Identify which cell holds the provided text, then report its (x, y) central coordinate. 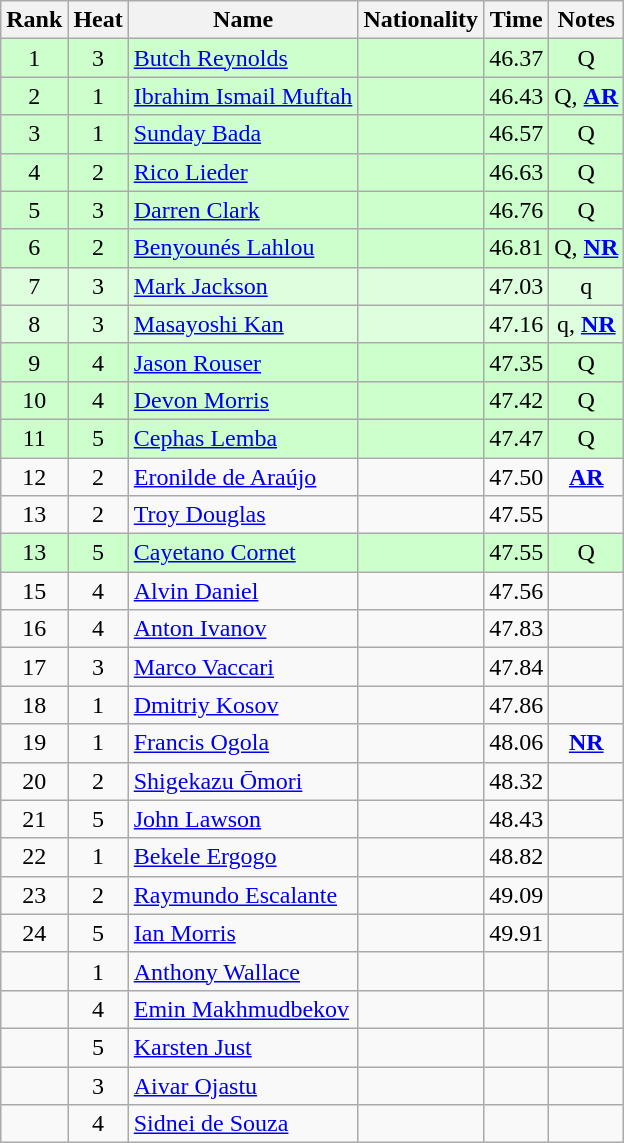
Dmitriy Kosov (243, 705)
Rank (34, 20)
18 (34, 705)
47.84 (516, 667)
49.91 (516, 933)
AR (586, 477)
23 (34, 895)
Masayoshi Kan (243, 324)
Nationality (421, 20)
6 (34, 248)
Troy Douglas (243, 515)
Anthony Wallace (243, 971)
46.63 (516, 172)
Ian Morris (243, 933)
12 (34, 477)
47.16 (516, 324)
Cephas Lemba (243, 438)
q (586, 286)
9 (34, 362)
8 (34, 324)
Notes (586, 20)
15 (34, 591)
17 (34, 667)
47.56 (516, 591)
Q, AR (586, 96)
47.42 (516, 400)
Q, NR (586, 248)
20 (34, 781)
Marco Vaccari (243, 667)
48.32 (516, 781)
Eronilde de Araújo (243, 477)
Ibrahim Ismail Muftah (243, 96)
47.50 (516, 477)
46.76 (516, 210)
48.82 (516, 857)
Sidnei de Souza (243, 1124)
Time (516, 20)
47.86 (516, 705)
48.06 (516, 743)
Benyounés Lahlou (243, 248)
Alvin Daniel (243, 591)
Mark Jackson (243, 286)
19 (34, 743)
Darren Clark (243, 210)
49.09 (516, 895)
Anton Ivanov (243, 629)
46.37 (516, 58)
46.43 (516, 96)
24 (34, 933)
47.47 (516, 438)
Jason Rouser (243, 362)
7 (34, 286)
Emin Makhmudbekov (243, 1009)
Devon Morris (243, 400)
47.83 (516, 629)
47.35 (516, 362)
q, NR (586, 324)
Francis Ogola (243, 743)
10 (34, 400)
Aivar Ojastu (243, 1085)
16 (34, 629)
Butch Reynolds (243, 58)
John Lawson (243, 819)
Name (243, 20)
Cayetano Cornet (243, 553)
46.81 (516, 248)
NR (586, 743)
Karsten Just (243, 1047)
47.03 (516, 286)
Heat (98, 20)
48.43 (516, 819)
Raymundo Escalante (243, 895)
22 (34, 857)
11 (34, 438)
Bekele Ergogo (243, 857)
Sunday Bada (243, 134)
46.57 (516, 134)
Rico Lieder (243, 172)
Shigekazu Ōmori (243, 781)
21 (34, 819)
